Search for the cell housing the specified text and yield its [X, Y] center coordinate. 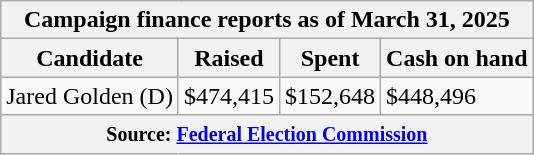
Jared Golden (D) [90, 96]
$152,648 [330, 96]
Campaign finance reports as of March 31, 2025 [267, 20]
Candidate [90, 58]
Source: Federal Election Commission [267, 134]
Cash on hand [457, 58]
Raised [228, 58]
$448,496 [457, 96]
$474,415 [228, 96]
Spent [330, 58]
